Capture the cell that displays the provided text and extract its [x, y] central coordinate. 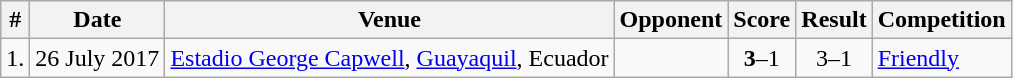
# [16, 20]
Score [762, 20]
26 July 2017 [98, 58]
Venue [390, 20]
Result [834, 20]
Friendly [942, 58]
1. [16, 58]
Competition [942, 20]
Estadio George Capwell, Guayaquil, Ecuador [390, 58]
Opponent [671, 20]
Date [98, 20]
